Scan for the cell matching the given text and deliver its (x, y) coordinate at center. 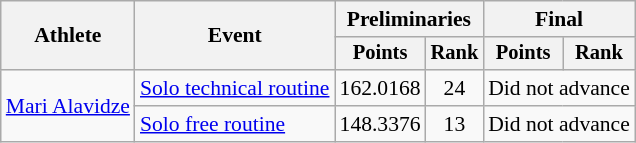
162.0168 (380, 88)
Final (559, 19)
Event (235, 36)
13 (455, 124)
Athlete (68, 36)
24 (455, 88)
Solo free routine (235, 124)
Solo technical routine (235, 88)
Mari Alavidze (68, 106)
Preliminaries (410, 19)
148.3376 (380, 124)
